From the cell containing the given text, extract its center point as [x, y] coordinate. 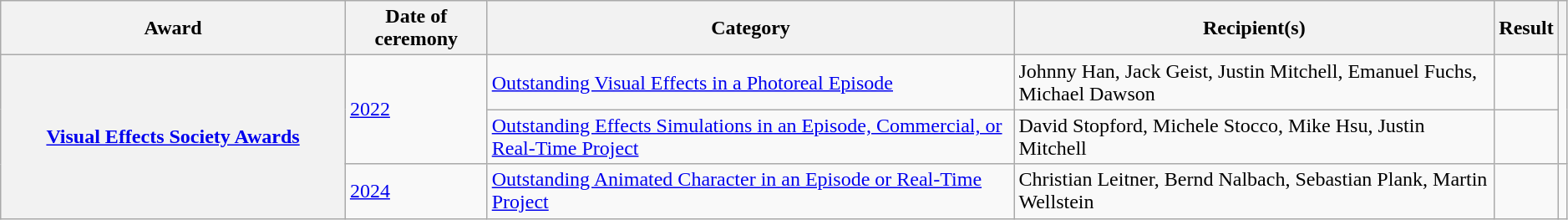
Result [1526, 28]
2024 [416, 191]
Visual Effects Society Awards [174, 137]
Category [750, 28]
2022 [416, 110]
David Stopford, Michele Stocco, Mike Hsu, Justin Mitchell [1255, 137]
Outstanding Visual Effects in a Photoreal Episode [750, 82]
Christian Leitner, Bernd Nalbach, Sebastian Plank, Martin Wellstein [1255, 191]
Award [174, 28]
Johnny Han, Jack Geist, Justin Mitchell, Emanuel Fuchs, Michael Dawson [1255, 82]
Date of ceremony [416, 28]
Outstanding Effects Simulations in an Episode, Commercial, or Real-Time Project [750, 137]
Outstanding Animated Character in an Episode or Real-Time Project [750, 191]
Recipient(s) [1255, 28]
